Determine the [x, y] coordinate at the center of the cell enclosing the given text.  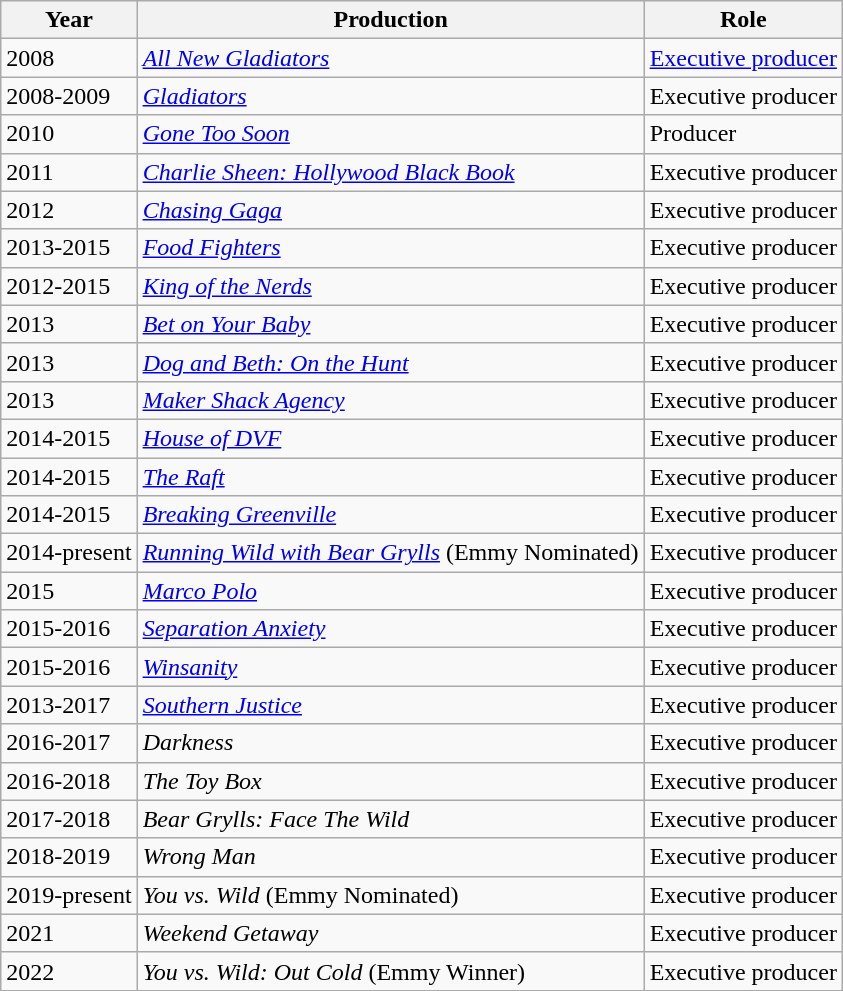
Dog and Beth: On the Hunt [390, 362]
Marco Polo [390, 591]
2010 [69, 134]
Production [390, 20]
The Toy Box [390, 781]
House of DVF [390, 438]
Year [69, 20]
2008 [69, 58]
Running Wild with Bear Grylls (Emmy Nominated) [390, 553]
Wrong Man [390, 857]
2017-2018 [69, 819]
2012-2015 [69, 286]
Food Fighters [390, 248]
You vs. Wild (Emmy Nominated) [390, 895]
Breaking Greenville [390, 515]
The Raft [390, 477]
Winsanity [390, 667]
Producer [743, 134]
2012 [69, 210]
All New Gladiators [390, 58]
Role [743, 20]
Bear Grylls: Face The Wild [390, 819]
2011 [69, 172]
You vs. Wild: Out Cold (Emmy Winner) [390, 971]
Chasing Gaga [390, 210]
2018-2019 [69, 857]
Weekend Getaway [390, 933]
Gone Too Soon [390, 134]
2015 [69, 591]
Southern Justice [390, 705]
2019-present [69, 895]
King of the Nerds [390, 286]
Maker Shack Agency [390, 400]
2022 [69, 971]
2008-2009 [69, 96]
Charlie Sheen: Hollywood Black Book [390, 172]
Bet on Your Baby [390, 324]
Separation Anxiety [390, 629]
2014-present [69, 553]
Gladiators [390, 96]
2016-2018 [69, 781]
2013-2015 [69, 248]
2021 [69, 933]
2016-2017 [69, 743]
2013-2017 [69, 705]
Darkness [390, 743]
